Return the [X, Y] coordinate for the center point of the cell that contains the specified text.  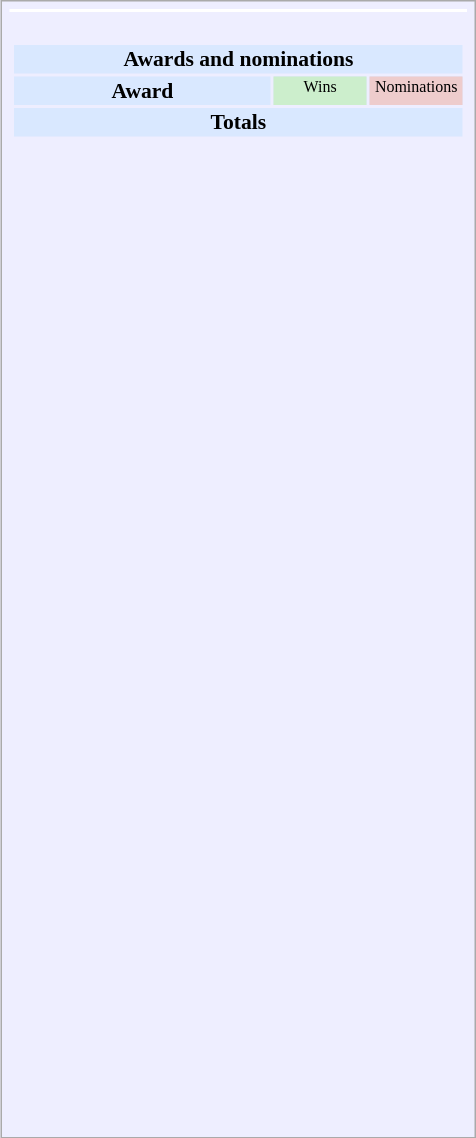
Nominations [416, 90]
Totals [238, 122]
Awards and nominations Award Wins Nominations Totals [239, 566]
Award [142, 90]
Awards and nominations [238, 59]
Wins [320, 90]
